Capture the cell that displays the provided text and extract its (X, Y) central coordinate. 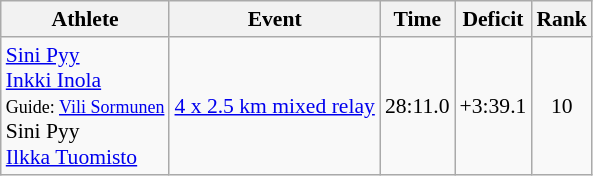
Athlete (86, 19)
10 (562, 106)
Event (274, 19)
Time (418, 19)
Rank (562, 19)
Sini PyyInkki InolaGuide: Vili SormunenSini PyyIlkka Tuomisto (86, 106)
Deficit (494, 19)
28:11.0 (418, 106)
+3:39.1 (494, 106)
4 x 2.5 km mixed relay (274, 106)
